Determine the (X, Y) coordinate at the center of the cell enclosing the given text.  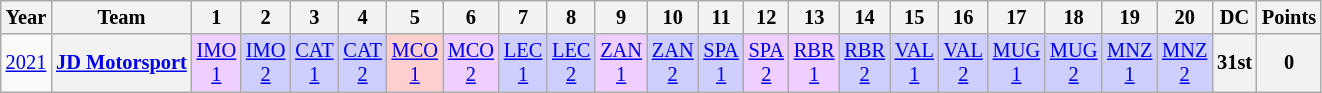
3 (314, 17)
20 (1184, 17)
14 (864, 17)
MCO1 (415, 63)
IMO1 (216, 63)
31st (1234, 63)
ZAN1 (621, 63)
16 (964, 17)
2021 (26, 63)
SPA1 (720, 63)
RBR1 (814, 63)
Year (26, 17)
LEC2 (571, 63)
MCO2 (471, 63)
9 (621, 17)
17 (1016, 17)
Team (121, 17)
8 (571, 17)
Points (1289, 17)
15 (914, 17)
SPA2 (766, 63)
2 (266, 17)
VAL1 (914, 63)
VAL2 (964, 63)
6 (471, 17)
12 (766, 17)
0 (1289, 63)
MUG1 (1016, 63)
19 (1130, 17)
DC (1234, 17)
7 (523, 17)
ZAN2 (673, 63)
IMO2 (266, 63)
JD Motorsport (121, 63)
CAT2 (362, 63)
10 (673, 17)
13 (814, 17)
1 (216, 17)
5 (415, 17)
CAT1 (314, 63)
18 (1074, 17)
MUG2 (1074, 63)
LEC1 (523, 63)
RBR2 (864, 63)
MNZ1 (1130, 63)
4 (362, 17)
11 (720, 17)
MNZ2 (1184, 63)
